Provide the (x, y) coordinate of the cell's center where the given text is located.  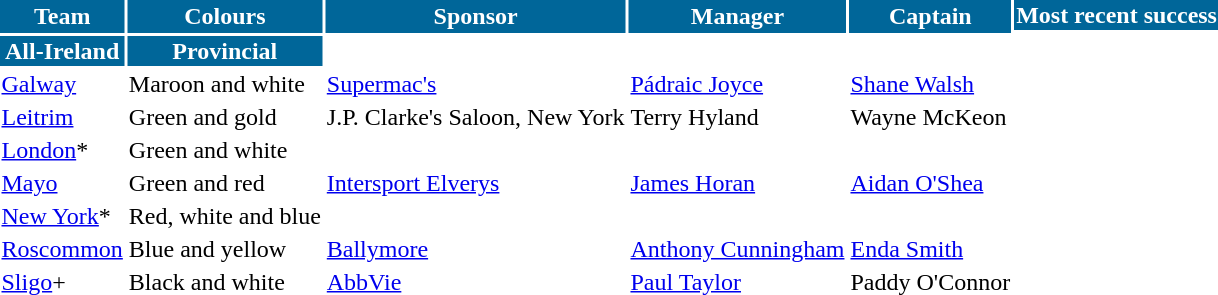
Supermac's (476, 84)
J.P. Clarke's Saloon, New York (476, 117)
Intersport Elverys (476, 183)
Blue and yellow (224, 249)
Terry Hyland (738, 117)
Leitrim (62, 117)
Green and gold (224, 117)
Enda Smith (930, 249)
Anthony Cunningham (738, 249)
Captain (930, 16)
All-Ireland (62, 51)
Maroon and white (224, 84)
Sponsor (476, 16)
Roscommon (62, 249)
James Horan (738, 183)
London* (62, 150)
Provincial (224, 51)
Pádraic Joyce (738, 84)
Ballymore (476, 249)
Colours (224, 16)
Galway (62, 84)
Green and red (224, 183)
Wayne McKeon (930, 117)
Mayo (62, 183)
New York* (62, 216)
Green and white (224, 150)
Red, white and blue (224, 216)
Aidan O'Shea (930, 183)
Team (62, 16)
Manager (738, 16)
Shane Walsh (930, 84)
